Provide the [x, y] coordinate of the cell's center where the given text is located.  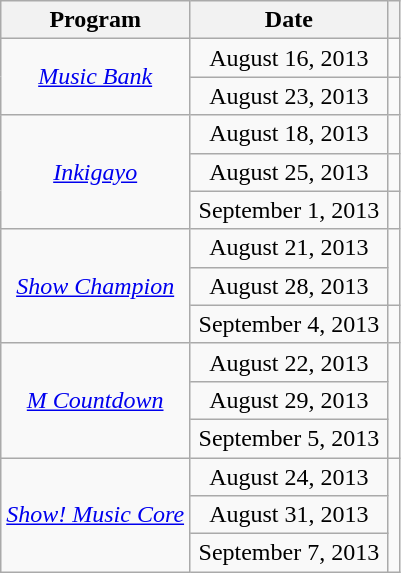
August 18, 2013 [290, 134]
September 7, 2013 [290, 553]
Date [290, 20]
Inkigayo [96, 172]
August 22, 2013 [290, 362]
August 25, 2013 [290, 172]
Program [96, 20]
Music Bank [96, 77]
Show Champion [96, 286]
Show! Music Core [96, 515]
September 4, 2013 [290, 324]
August 21, 2013 [290, 248]
M Countdown [96, 400]
September 1, 2013 [290, 210]
August 28, 2013 [290, 286]
August 29, 2013 [290, 400]
September 5, 2013 [290, 438]
August 23, 2013 [290, 96]
August 16, 2013 [290, 58]
August 24, 2013 [290, 477]
August 31, 2013 [290, 515]
